From the cell containing the given text, extract its center point as [x, y] coordinate. 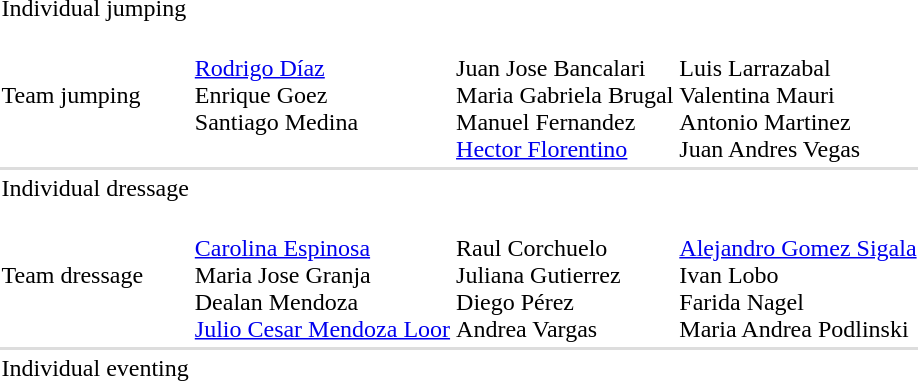
Team jumping [95, 95]
Individual dressage [95, 188]
Luis LarrazabalValentina MauriAntonio MartinezJuan Andres Vegas [798, 95]
Juan Jose BancalariMaria Gabriela BrugalManuel FernandezHector Florentino [565, 95]
Rodrigo DíazEnrique GoezSantiago Medina [322, 95]
Carolina EspinosaMaria Jose GranjaDealan MendozaJulio Cesar Mendoza Loor [322, 275]
Raul CorchueloJuliana GutierrezDiego PérezAndrea Vargas [565, 275]
Team dressage [95, 275]
Alejandro Gomez SigalaIvan LoboFarida NagelMaria Andrea Podlinski [798, 275]
